Pinpoint the cell where the given text exists, returning its (x, y) midpoint coordinate. 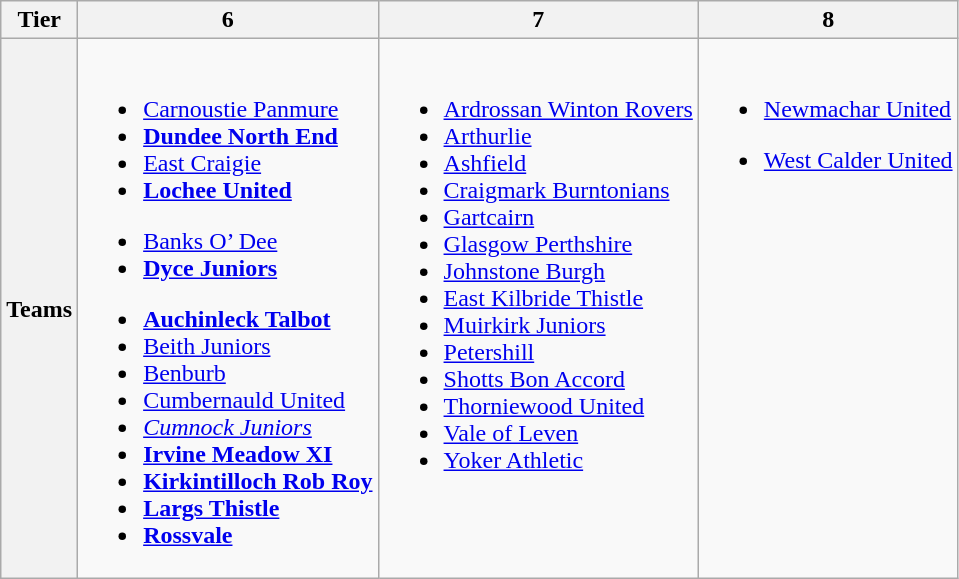
Newmachar UnitedWest Calder United (828, 308)
Tier (40, 20)
8 (828, 20)
6 (228, 20)
7 (538, 20)
Teams (40, 308)
